Scan for the cell matching the given text and deliver its [X, Y] coordinate at center. 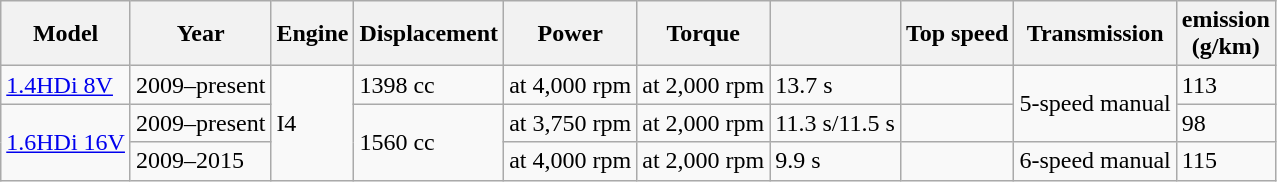
I4 [312, 123]
Power [570, 34]
2009–2015 [200, 161]
Top speed [957, 34]
at 3,750 rpm [570, 123]
9.9 s [836, 161]
1.6HDi 16V [66, 142]
6-speed manual [1095, 161]
Engine [312, 34]
1560 cc [429, 142]
Year [200, 34]
5-speed manual [1095, 104]
Torque [704, 34]
1398 cc [429, 85]
Model [66, 34]
Displacement [429, 34]
98 [1226, 123]
115 [1226, 161]
13.7 s [836, 85]
11.3 s/11.5 s [836, 123]
1.4HDi 8V [66, 85]
Transmission [1095, 34]
emission(g/km) [1226, 34]
113 [1226, 85]
